Extract the [X, Y] coordinate from the center of the cell holding the provided text.  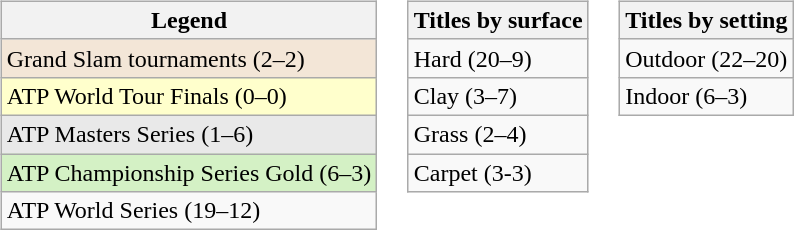
Legend [188, 20]
ATP World Tour Finals (0–0) [188, 96]
Titles by setting [706, 20]
Clay (3–7) [498, 96]
Carpet (3-3) [498, 173]
ATP Masters Series (1–6) [188, 134]
Hard (20–9) [498, 58]
ATP World Series (19–12) [188, 211]
Grass (2–4) [498, 134]
Titles by surface [498, 20]
Outdoor (22–20) [706, 58]
ATP Championship Series Gold (6–3) [188, 173]
Indoor (6–3) [706, 96]
Grand Slam tournaments (2–2) [188, 58]
